Provide the [x, y] coordinate of the cell's center where the given text is located.  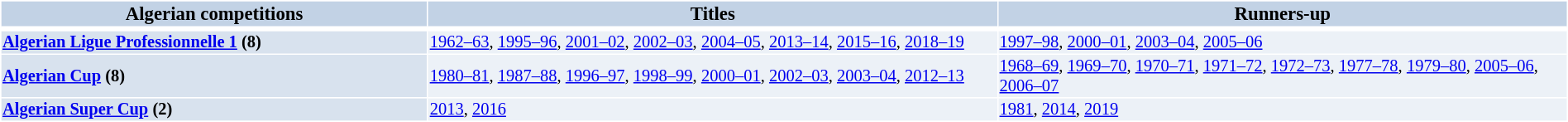
Algerian Cup (8) [215, 76]
1968–69, 1969–70, 1970–71, 1971–72, 1972–73, 1977–78, 1979–80, 2005–06, 2006–07 [1282, 76]
2013, 2016 [713, 110]
1981, 2014, 2019 [1282, 110]
1980–81, 1987–88, 1996–97, 1998–99, 2000–01, 2002–03, 2003–04, 2012–13 [713, 76]
Runners-up [1282, 14]
Algerian competitions [215, 14]
Algerian Ligue Professionnelle 1 (8) [215, 42]
Titles [713, 14]
Algerian Super Cup (2) [215, 110]
1997–98, 2000–01, 2003–04, 2005–06 [1282, 42]
1962–63, 1995–96, 2001–02, 2002–03, 2004–05, 2013–14, 2015–16, 2018–19 [713, 42]
